Output the [X, Y] coordinate of the center of the cell containing the given text.  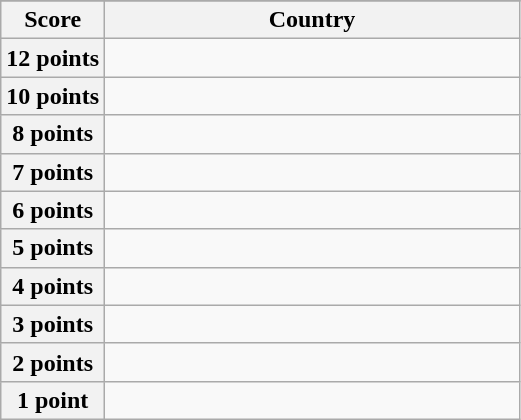
1 point [53, 400]
4 points [53, 286]
3 points [53, 324]
Score [53, 20]
8 points [53, 134]
6 points [53, 210]
10 points [53, 96]
5 points [53, 248]
2 points [53, 362]
Country [312, 20]
7 points [53, 172]
12 points [53, 58]
